Locate the cell with the specified text and output its [X, Y] center coordinate. 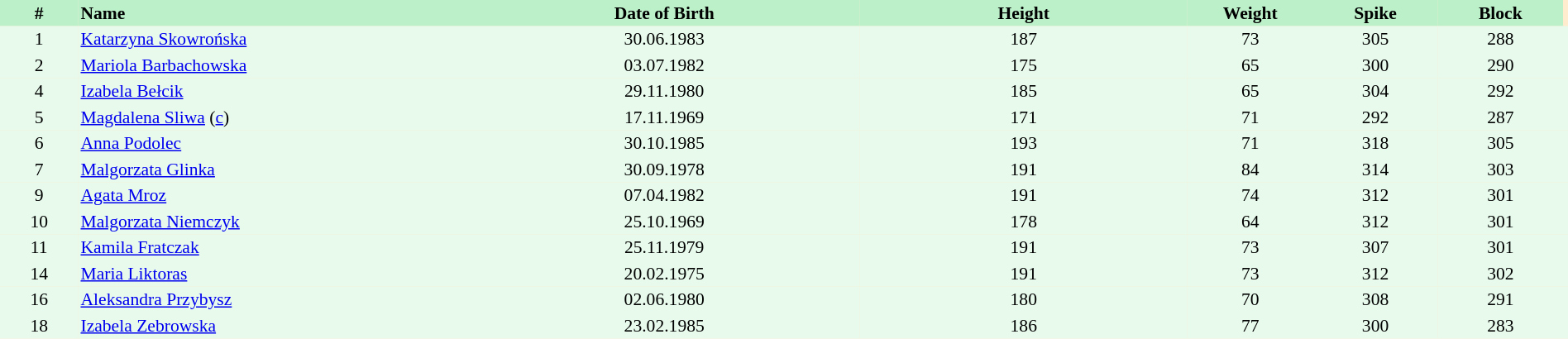
Agata Mroz [273, 195]
Block [1500, 13]
303 [1500, 169]
287 [1500, 117]
283 [1500, 326]
Maria Liktoras [273, 274]
291 [1500, 299]
Date of Birth [664, 13]
Mariola Barbachowska [273, 65]
175 [1024, 65]
307 [1374, 248]
Malgorzata Niemczyk [273, 222]
20.02.1975 [664, 274]
64 [1250, 222]
4 [39, 91]
9 [39, 195]
185 [1024, 91]
308 [1374, 299]
07.04.1982 [664, 195]
29.11.1980 [664, 91]
25.10.1969 [664, 222]
290 [1500, 65]
Magdalena Sliwa (c) [273, 117]
30.10.1985 [664, 144]
Izabela Zebrowska [273, 326]
Anna Podolec [273, 144]
193 [1024, 144]
23.02.1985 [664, 326]
314 [1374, 169]
84 [1250, 169]
30.09.1978 [664, 169]
304 [1374, 91]
Name [273, 13]
14 [39, 274]
Malgorzata Glinka [273, 169]
6 [39, 144]
186 [1024, 326]
Kamila Fratczak [273, 248]
16 [39, 299]
03.07.1982 [664, 65]
5 [39, 117]
70 [1250, 299]
18 [39, 326]
2 [39, 65]
02.06.1980 [664, 299]
Weight [1250, 13]
180 [1024, 299]
187 [1024, 40]
Height [1024, 13]
1 [39, 40]
Aleksandra Przybysz [273, 299]
Izabela Bełcik [273, 91]
318 [1374, 144]
17.11.1969 [664, 117]
Spike [1374, 13]
178 [1024, 222]
288 [1500, 40]
74 [1250, 195]
302 [1500, 274]
10 [39, 222]
11 [39, 248]
171 [1024, 117]
# [39, 13]
77 [1250, 326]
Katarzyna Skowrońska [273, 40]
30.06.1983 [664, 40]
25.11.1979 [664, 248]
7 [39, 169]
